Detect which cell encompasses the target text, then output its [x, y] center coordinate. 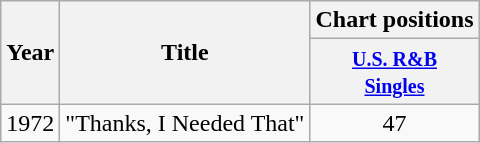
1972 [30, 123]
U.S. R&BSingles [394, 72]
Title [185, 52]
Chart positions [394, 20]
47 [394, 123]
"Thanks, I Needed That" [185, 123]
Year [30, 52]
